Provide the (X, Y) coordinate of the cell's center where the given text is located.  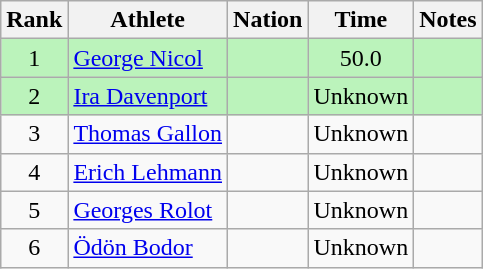
Athlete (148, 20)
Nation (268, 20)
1 (34, 58)
3 (34, 134)
4 (34, 172)
5 (34, 210)
Notes (448, 20)
Erich Lehmann (148, 172)
Ödön Bodor (148, 248)
2 (34, 96)
Thomas Gallon (148, 134)
Time (361, 20)
50.0 (361, 58)
Ira Davenport (148, 96)
6 (34, 248)
George Nicol (148, 58)
Rank (34, 20)
Georges Rolot (148, 210)
